Return the [x, y] coordinate for the center point of the cell that contains the specified text.  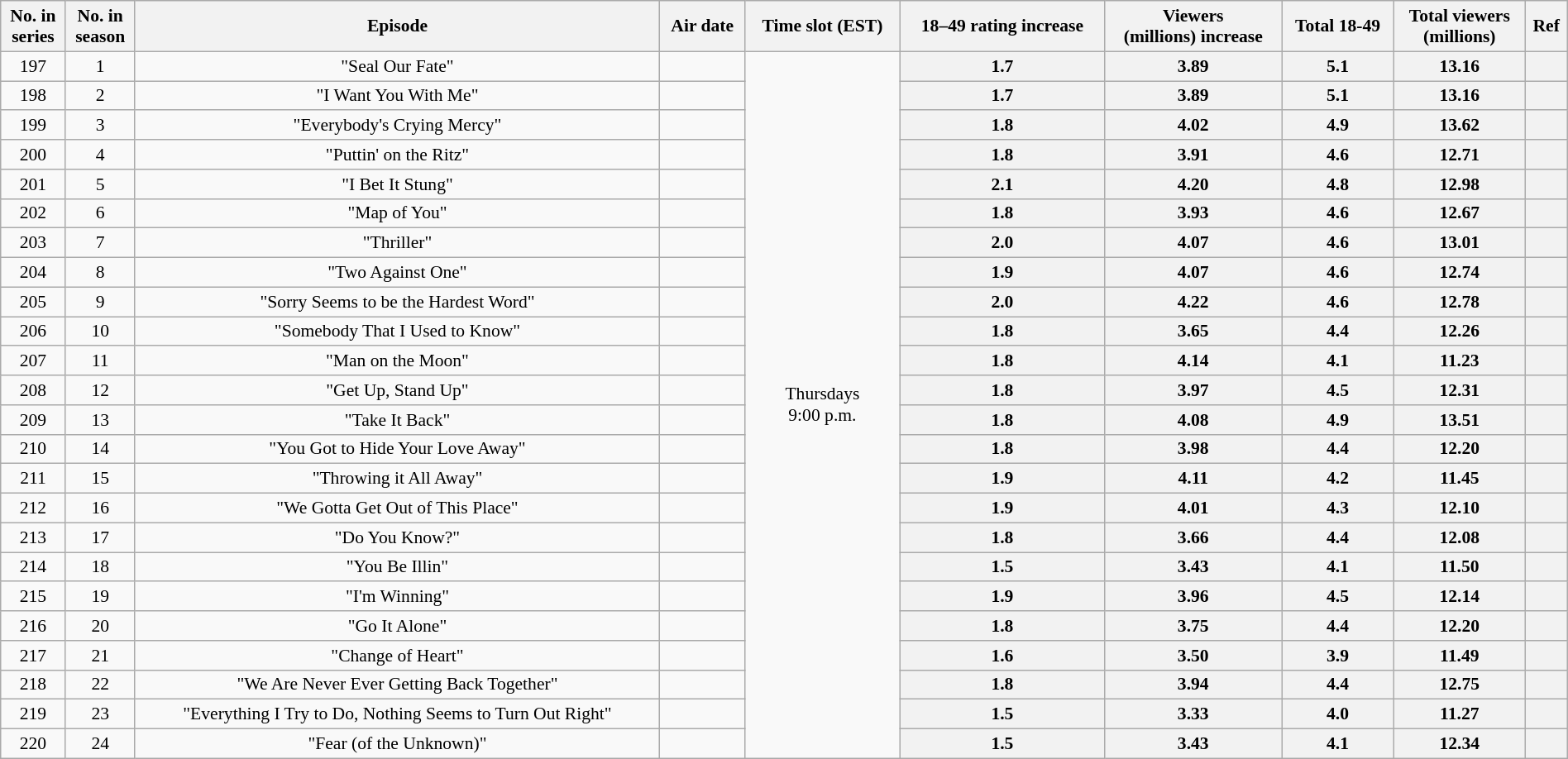
"Get Up, Stand Up" [397, 390]
4.14 [1193, 361]
13.62 [1459, 126]
200 [33, 155]
8 [100, 273]
13 [100, 420]
"We Gotta Get Out of This Place" [397, 508]
18 [100, 567]
3.97 [1193, 390]
3.50 [1193, 656]
"Puttin' on the Ritz" [397, 155]
209 [33, 420]
22 [100, 685]
15 [100, 479]
3.98 [1193, 449]
2 [100, 96]
12.71 [1459, 155]
12.26 [1459, 332]
"Two Against One" [397, 273]
11 [100, 361]
1 [100, 66]
"I Bet It Stung" [397, 184]
1.6 [1002, 656]
21 [100, 656]
202 [33, 213]
"Somebody That I Used to Know" [397, 332]
No. inseason [100, 26]
211 [33, 479]
216 [33, 626]
4.02 [1193, 126]
3.91 [1193, 155]
220 [33, 744]
12.08 [1459, 537]
219 [33, 714]
4.2 [1338, 479]
204 [33, 273]
"You Got to Hide Your Love Away" [397, 449]
4.11 [1193, 479]
"Everybody's Crying Mercy" [397, 126]
13.51 [1459, 420]
197 [33, 66]
"Seal Our Fate" [397, 66]
Air date [703, 26]
"Everything I Try to Do, Nothing Seems to Turn Out Right" [397, 714]
213 [33, 537]
18–49 rating increase [1002, 26]
11.27 [1459, 714]
20 [100, 626]
3.33 [1193, 714]
12.31 [1459, 390]
3.96 [1193, 597]
12.14 [1459, 597]
3.93 [1193, 213]
5 [100, 184]
Ref [1546, 26]
4.08 [1193, 420]
12.34 [1459, 744]
"Do You Know?" [397, 537]
Total 18-49 [1338, 26]
"You Be Illin" [397, 567]
6 [100, 213]
4.3 [1338, 508]
217 [33, 656]
4 [100, 155]
3.94 [1193, 685]
215 [33, 597]
Time slot (EST) [822, 26]
11.45 [1459, 479]
207 [33, 361]
Viewers(millions) increase [1193, 26]
Total viewers(millions) [1459, 26]
"Change of Heart" [397, 656]
Episode [397, 26]
12.75 [1459, 685]
17 [100, 537]
Thursdays9:00 p.m. [822, 405]
198 [33, 96]
4.01 [1193, 508]
"Man on the Moon" [397, 361]
"Fear (of the Unknown)" [397, 744]
11.50 [1459, 567]
"Sorry Seems to be the Hardest Word" [397, 302]
208 [33, 390]
3.75 [1193, 626]
"Thriller" [397, 243]
10 [100, 332]
19 [100, 597]
3.66 [1193, 537]
"I Want You With Me" [397, 96]
No. inseries [33, 26]
214 [33, 567]
4.22 [1193, 302]
4.8 [1338, 184]
12.10 [1459, 508]
212 [33, 508]
16 [100, 508]
12.98 [1459, 184]
3.65 [1193, 332]
9 [100, 302]
210 [33, 449]
3 [100, 126]
12.74 [1459, 273]
"I'm Winning" [397, 597]
3.9 [1338, 656]
12.67 [1459, 213]
11.23 [1459, 361]
205 [33, 302]
23 [100, 714]
2.1 [1002, 184]
13.01 [1459, 243]
"Take It Back" [397, 420]
201 [33, 184]
203 [33, 243]
218 [33, 685]
199 [33, 126]
4.20 [1193, 184]
12 [100, 390]
14 [100, 449]
"We Are Never Ever Getting Back Together" [397, 685]
206 [33, 332]
7 [100, 243]
"Throwing it All Away" [397, 479]
12.78 [1459, 302]
"Go It Alone" [397, 626]
4.0 [1338, 714]
11.49 [1459, 656]
"Map of You" [397, 213]
24 [100, 744]
